Extract the (X, Y) coordinate from the center of the cell holding the provided text.  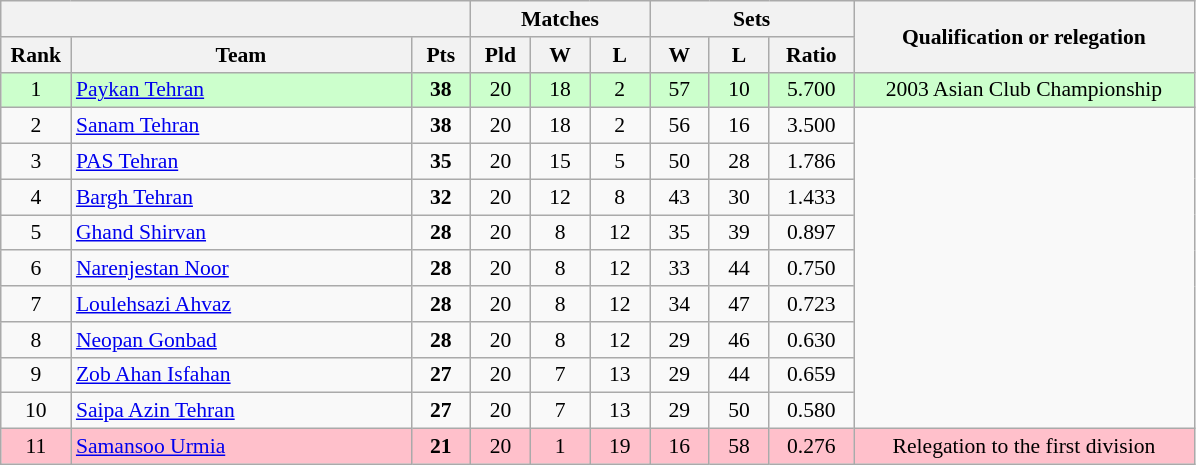
0.897 (812, 233)
0.630 (812, 340)
58 (739, 447)
0.580 (812, 411)
Narenjestan Noor (241, 269)
PAS Tehran (241, 162)
43 (680, 197)
32 (441, 197)
1.433 (812, 197)
4 (36, 197)
Saipa Azin Tehran (241, 411)
19 (620, 447)
39 (739, 233)
Rank (36, 55)
Bargh Tehran (241, 197)
3 (36, 162)
0.723 (812, 304)
0.750 (812, 269)
47 (739, 304)
0.276 (812, 447)
Pld (501, 55)
1.786 (812, 162)
3.500 (812, 126)
Ghand Shirvan (241, 233)
Samansoo Urmia (241, 447)
33 (680, 269)
Neopan Gonbad (241, 340)
Loulehsazi Ahvaz (241, 304)
56 (680, 126)
2003 Asian Club Championship (1024, 90)
Zob Ahan Isfahan (241, 375)
Sanam Tehran (241, 126)
15 (560, 162)
Qualification or relegation (1024, 36)
5.700 (812, 90)
0.659 (812, 375)
11 (36, 447)
Sets (752, 19)
Pts (441, 55)
34 (680, 304)
46 (739, 340)
Ratio (812, 55)
Paykan Tehran (241, 90)
21 (441, 447)
Team (241, 55)
Matches (560, 19)
57 (680, 90)
6 (36, 269)
Relegation to the first division (1024, 447)
30 (739, 197)
9 (36, 375)
